Provide the [X, Y] coordinate of the cell's center where the given text is located.  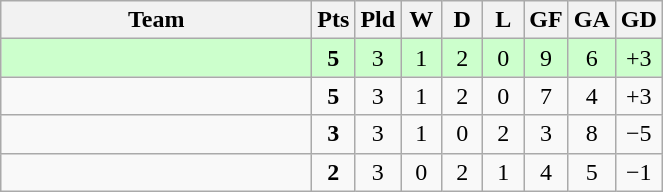
8 [592, 134]
L [504, 20]
6 [592, 58]
GD [638, 20]
GA [592, 20]
9 [546, 58]
−5 [638, 134]
Pts [334, 20]
7 [546, 96]
Pld [378, 20]
GF [546, 20]
W [422, 20]
−1 [638, 172]
D [462, 20]
Team [156, 20]
